Locate the cell with the specified text and output its (x, y) center coordinate. 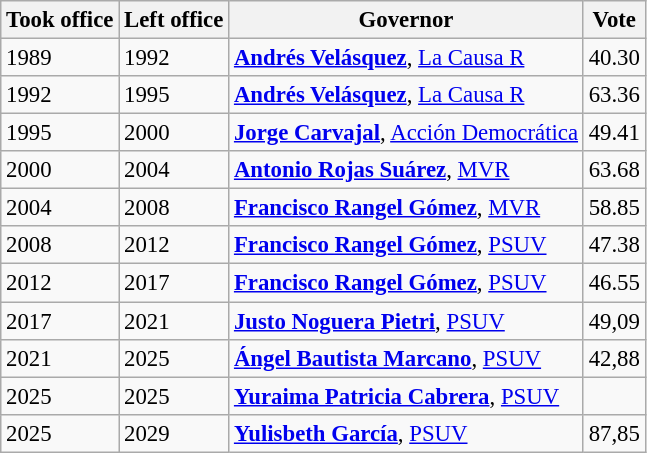
Yulisbeth García, PSUV (406, 433)
Antonio Rojas Suárez, MVR (406, 170)
Jorge Carvajal, Acción Democrática (406, 133)
2029 (174, 433)
46.55 (614, 283)
40.30 (614, 58)
63.36 (614, 95)
63.68 (614, 170)
49,09 (614, 321)
Left office (174, 20)
42,88 (614, 358)
Vote (614, 20)
47.38 (614, 245)
Yuraima Patricia Cabrera, PSUV (406, 396)
1989 (60, 58)
87,85 (614, 433)
49.41 (614, 133)
Took office (60, 20)
Governor (406, 20)
Francisco Rangel Gómez, MVR (406, 208)
Justo Noguera Pietri, PSUV (406, 321)
Ángel Bautista Marcano, PSUV (406, 358)
58.85 (614, 208)
